Pinpoint the cell where the given text exists, returning its [X, Y] midpoint coordinate. 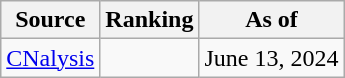
As of [272, 20]
Source [50, 20]
Ranking [150, 20]
CNalysis [50, 58]
June 13, 2024 [272, 58]
